Return the (x, y) coordinate for the center point of the cell that contains the specified text.  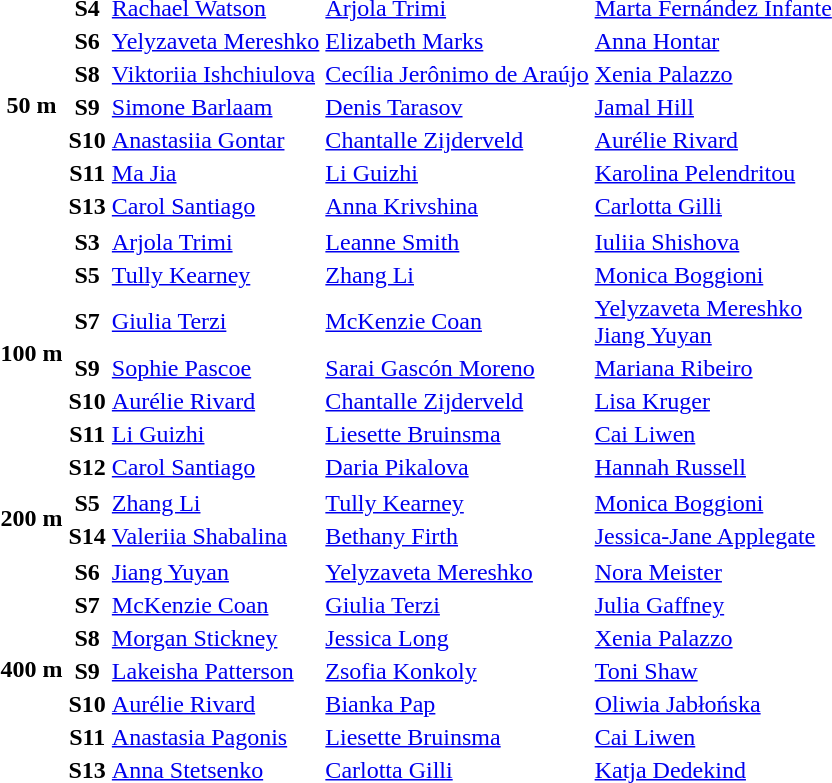
Cecília Jerônimo de Araújo (457, 74)
Sophie Pascoe (216, 368)
Jiang Yuyan (216, 572)
Anna Krivshina (457, 206)
Morgan Stickney (216, 638)
Jessica Long (457, 638)
Anastasiia Gontar (216, 140)
Zsofia Konkoly (457, 671)
Anastasia Pagonis (216, 737)
Lakeisha Patterson (216, 671)
Denis Tarasov (457, 107)
Leanne Smith (457, 242)
Viktoriia Ishchiulova (216, 74)
Arjola Trimi (216, 242)
Simone Barlaam (216, 107)
Ma Jia (216, 173)
Sarai Gascón Moreno (457, 368)
Daria Pikalova (457, 467)
Valeriia Shabalina (216, 536)
Bianka Pap (457, 704)
S12 (87, 467)
S13 (87, 206)
S14 (87, 536)
S3 (87, 242)
Bethany Firth (457, 536)
Elizabeth Marks (457, 41)
